Return (x, y) of the center of cell containing provided text 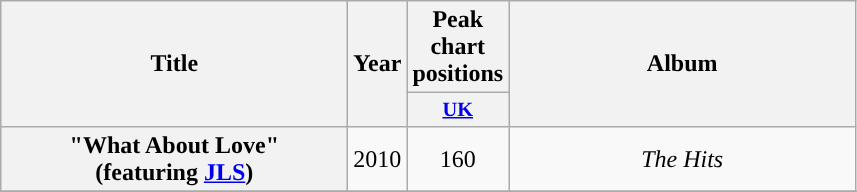
Album (682, 64)
Title (174, 64)
UK (458, 110)
"What About Love"(featuring JLS) (174, 158)
160 (458, 158)
2010 (378, 158)
The Hits (682, 158)
Year (378, 64)
Peak chart positions (458, 47)
